Return the [X, Y] coordinate for the center point of the cell that contains the specified text.  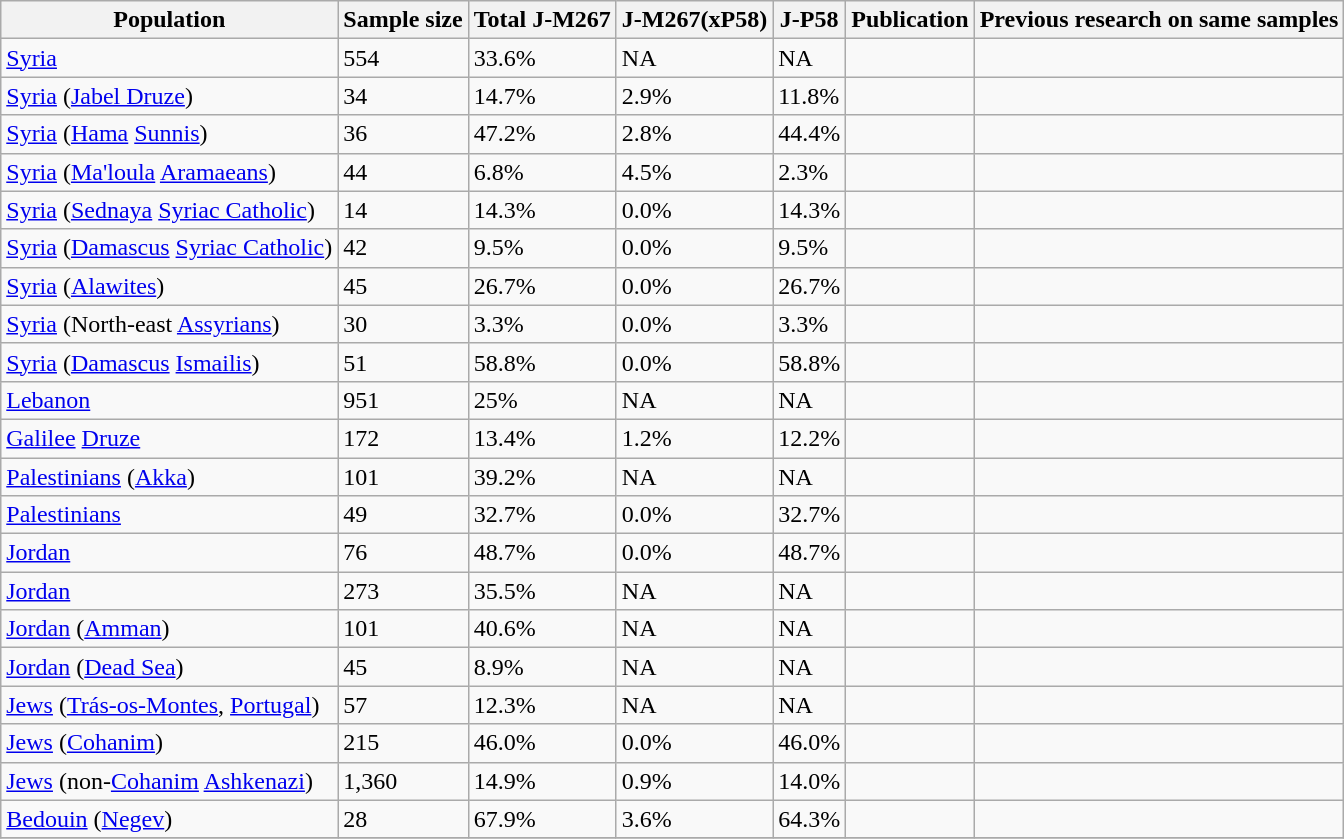
11.8% [810, 96]
3.6% [694, 819]
215 [403, 743]
14.7% [542, 96]
12.3% [542, 705]
1.2% [694, 438]
42 [403, 248]
Population [170, 20]
Galilee Druze [170, 438]
554 [403, 58]
Syria (Damascus Syriac Catholic) [170, 248]
64.3% [810, 819]
Jordan (Amman) [170, 629]
Jordan (Dead Sea) [170, 667]
Syria (Hama Sunnis) [170, 134]
Jews (non-Cohanim Ashkenazi) [170, 781]
14.0% [810, 781]
Syria (Sednaya Syriac Catholic) [170, 210]
25% [542, 400]
Syria (North-east Assyrians) [170, 324]
14.9% [542, 781]
51 [403, 362]
44.4% [810, 134]
Syria (Ma'loula Aramaeans) [170, 172]
13.4% [542, 438]
172 [403, 438]
39.2% [542, 477]
30 [403, 324]
Previous research on same samples [1159, 20]
2.8% [694, 134]
4.5% [694, 172]
Sample size [403, 20]
0.9% [694, 781]
J-P58 [810, 20]
44 [403, 172]
67.9% [542, 819]
28 [403, 819]
57 [403, 705]
Palestinians [170, 515]
Syria (Alawites) [170, 286]
Syria (Damascus Ismailis) [170, 362]
12.2% [810, 438]
14 [403, 210]
Bedouin (Negev) [170, 819]
36 [403, 134]
2.9% [694, 96]
49 [403, 515]
Syria [170, 58]
2.3% [810, 172]
Jews (Trás-os-Montes, Portugal) [170, 705]
J-M267(xP58) [694, 20]
273 [403, 591]
1,360 [403, 781]
33.6% [542, 58]
Total J-M267 [542, 20]
Palestinians (Akka) [170, 477]
Publication [910, 20]
8.9% [542, 667]
6.8% [542, 172]
35.5% [542, 591]
76 [403, 553]
34 [403, 96]
40.6% [542, 629]
Jews (Cohanim) [170, 743]
47.2% [542, 134]
Lebanon [170, 400]
951 [403, 400]
Syria (Jabel Druze) [170, 96]
